Determine the (x, y) coordinate at the center of the cell enclosing the given text.  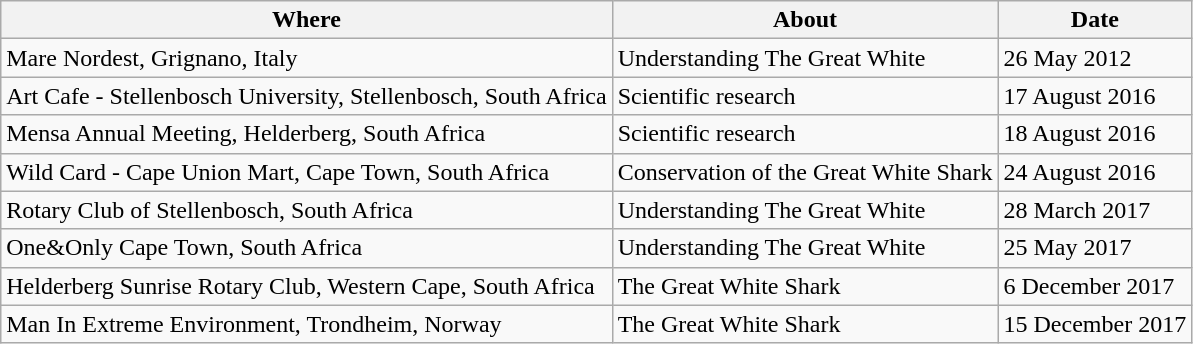
24 August 2016 (1095, 172)
26 May 2012 (1095, 58)
Helderberg Sunrise Rotary Club, Western Cape, South Africa (306, 286)
6 December 2017 (1095, 286)
Wild Card - Cape Union Mart, Cape Town, South Africa (306, 172)
25 May 2017 (1095, 248)
Rotary Club of Stellenbosch, South Africa (306, 210)
Conservation of the Great White Shark (805, 172)
28 March 2017 (1095, 210)
Mare Nordest, Grignano, Italy (306, 58)
17 August 2016 (1095, 96)
18 August 2016 (1095, 134)
About (805, 20)
Where (306, 20)
15 December 2017 (1095, 324)
Art Cafe - Stellenbosch University, Stellenbosch, South Africa (306, 96)
Date (1095, 20)
One&Only Cape Town, South Africa (306, 248)
Man In Extreme Environment, Trondheim, Norway (306, 324)
Mensa Annual Meeting, Helderberg, South Africa (306, 134)
